Output the (X, Y) coordinate of the center of the cell containing the given text.  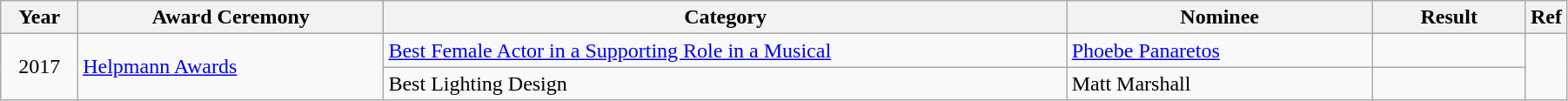
Award Ceremony (231, 17)
Year (40, 17)
Helpmann Awards (231, 67)
Result (1449, 17)
Ref (1545, 17)
2017 (40, 67)
Nominee (1220, 17)
Phoebe Panaretos (1220, 50)
Matt Marshall (1220, 84)
Best Lighting Design (726, 84)
Category (726, 17)
Best Female Actor in a Supporting Role in a Musical (726, 50)
